Find where the given text appears and provide that cell's center as (X, Y) coordinate. 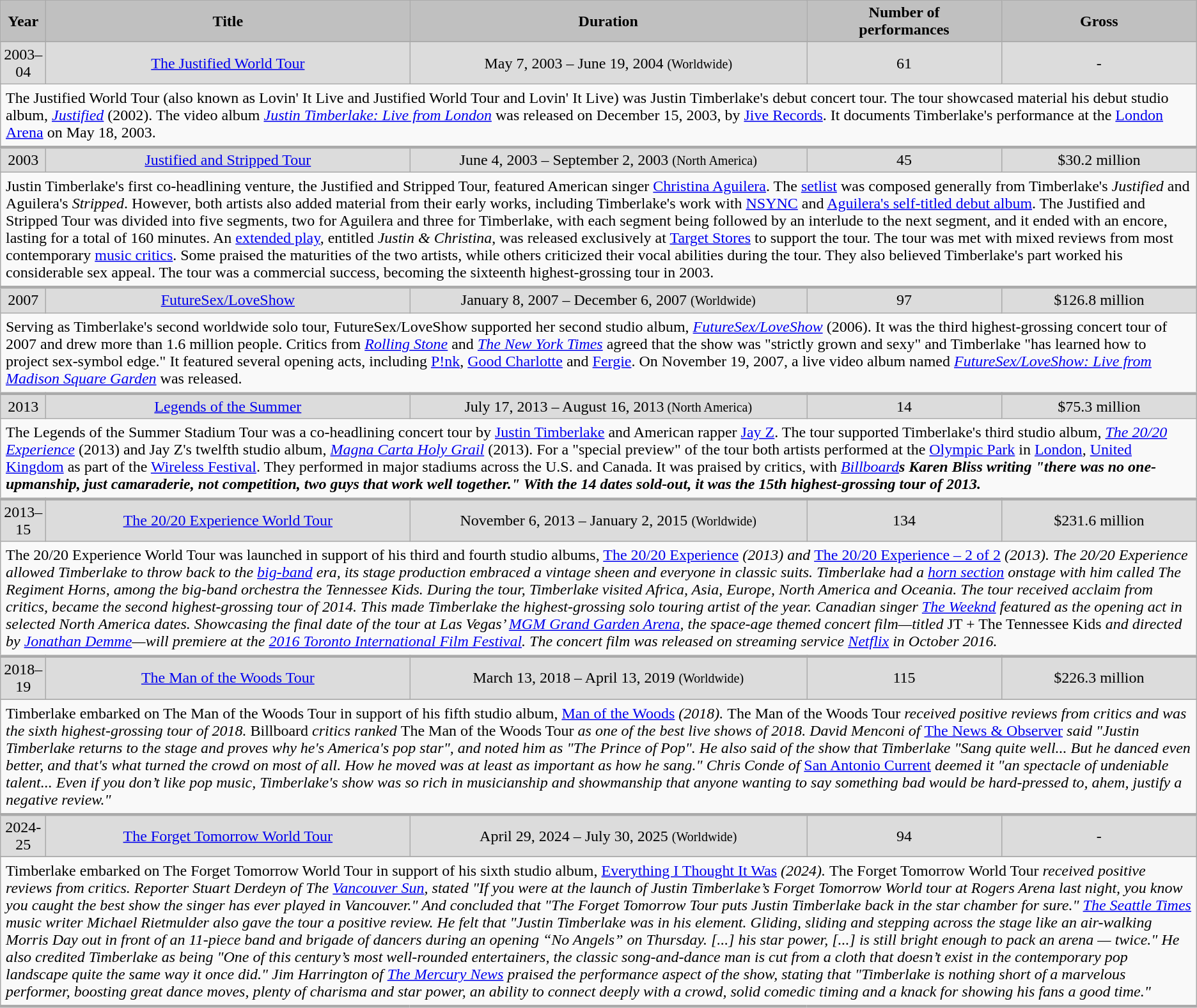
115 (904, 678)
Duration (609, 22)
March 13, 2018 – April 13, 2019 (Worldwide) (609, 678)
Year (23, 22)
Number ofperformances (904, 22)
2003–04 (23, 63)
$30.2 million (1099, 160)
May 7, 2003 – June 19, 2004 (Worldwide) (609, 63)
The Man of the Woods Tour (228, 678)
$126.8 million (1099, 300)
94 (904, 836)
The Forget Tomorrow World Tour (228, 836)
June 4, 2003 – September 2, 2003 (North America) (609, 160)
2007 (23, 300)
The Justified World Tour (228, 63)
14 (904, 406)
2018–19 (23, 678)
45 (904, 160)
January 8, 2007 – December 6, 2007 (Worldwide) (609, 300)
Title (228, 22)
July 17, 2013 – August 16, 2013 (North America) (609, 406)
Gross (1099, 22)
Legends of the Summer (228, 406)
April 29, 2024 – July 30, 2025 (Worldwide) (609, 836)
2024-25 (23, 836)
FutureSex/LoveShow (228, 300)
The 20/20 Experience World Tour (228, 520)
$226.3 million (1099, 678)
Justified and Stripped Tour (228, 160)
$75.3 million (1099, 406)
2013–15 (23, 520)
97 (904, 300)
2013 (23, 406)
61 (904, 63)
$231.6 million (1099, 520)
134 (904, 520)
November 6, 2013 – January 2, 2015 (Worldwide) (609, 520)
2003 (23, 160)
